Scan for the cell matching the given text and deliver its (X, Y) coordinate at center. 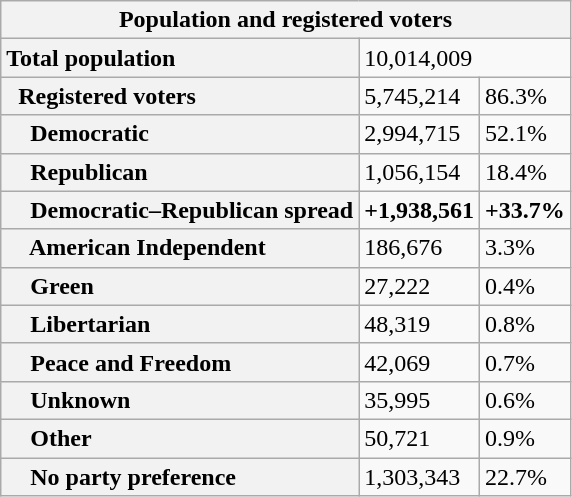
Republican (180, 172)
22.7% (524, 477)
52.1% (524, 134)
3.3% (524, 248)
+33.7% (524, 210)
42,069 (420, 362)
American Independent (180, 248)
0.9% (524, 438)
48,319 (420, 324)
50,721 (420, 438)
1,303,343 (420, 477)
0.8% (524, 324)
Total population (180, 58)
2,994,715 (420, 134)
Libertarian (180, 324)
1,056,154 (420, 172)
Democratic (180, 134)
5,745,214 (420, 96)
0.7% (524, 362)
No party preference (180, 477)
86.3% (524, 96)
18.4% (524, 172)
35,995 (420, 400)
Population and registered voters (286, 20)
0.4% (524, 286)
27,222 (420, 286)
+1,938,561 (420, 210)
10,014,009 (465, 58)
Registered voters (180, 96)
Unknown (180, 400)
Democratic–Republican spread (180, 210)
0.6% (524, 400)
Other (180, 438)
186,676 (420, 248)
Peace and Freedom (180, 362)
Green (180, 286)
